Identify which cell holds the provided text, then report its (x, y) central coordinate. 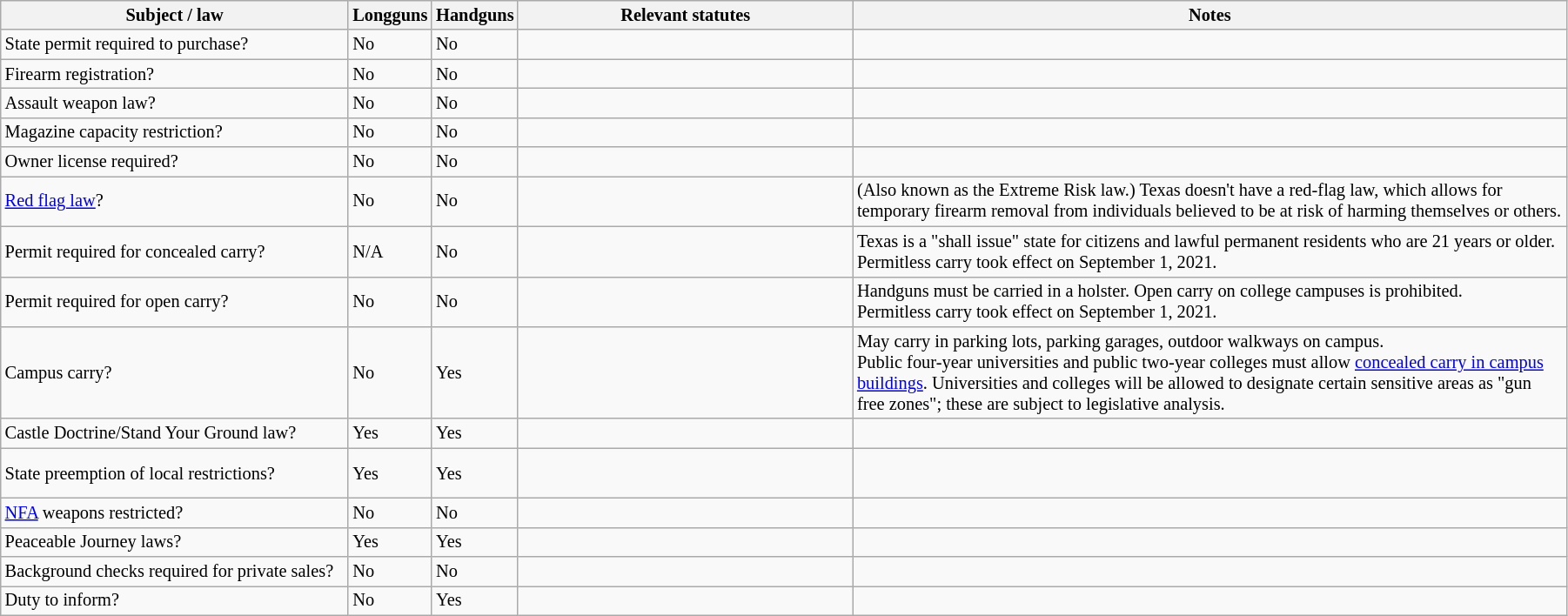
Duty to inform? (175, 600)
Subject / law (175, 15)
State permit required to purchase? (175, 44)
Permit required for concealed carry? (175, 251)
Magazine capacity restriction? (175, 132)
Peaceable Journey laws? (175, 542)
Campus carry? (175, 372)
Castle Doctrine/Stand Your Ground law? (175, 433)
Red flag law? (175, 201)
Owner license required? (175, 162)
N/A (390, 251)
Handguns (475, 15)
State preemption of local restrictions? (175, 473)
Longguns (390, 15)
Background checks required for private sales? (175, 572)
Relevant statutes (686, 15)
NFA weapons restricted? (175, 512)
Permit required for open carry? (175, 302)
Firearm registration? (175, 74)
Assault weapon law? (175, 103)
Notes (1210, 15)
Handguns must be carried in a holster. Open carry on college campuses is prohibited.Permitless carry took effect on September 1, 2021. (1210, 302)
